Determine the (x, y) coordinate at the center of the cell enclosing the given text.  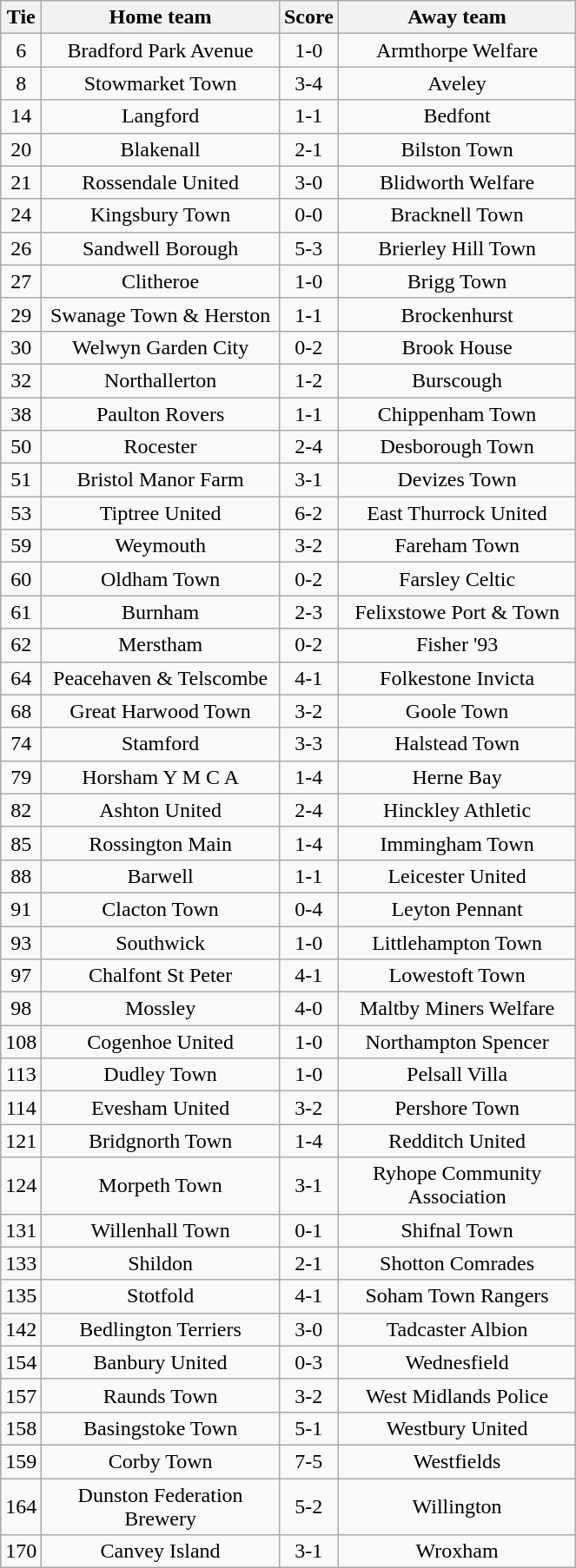
98 (21, 1009)
Chalfont St Peter (161, 976)
27 (21, 281)
East Thurrock United (457, 513)
Ashton United (161, 810)
38 (21, 414)
Tadcaster Albion (457, 1329)
124 (21, 1186)
Blakenall (161, 149)
62 (21, 645)
Sandwell Borough (161, 248)
53 (21, 513)
142 (21, 1329)
Tiptree United (161, 513)
Clitheroe (161, 281)
Northallerton (161, 380)
Northampton Spencer (457, 1042)
Mossley (161, 1009)
Leicester United (457, 876)
97 (21, 976)
32 (21, 380)
Soham Town Rangers (457, 1296)
Paulton Rovers (161, 414)
Stowmarket Town (161, 83)
Dunston Federation Brewery (161, 1505)
114 (21, 1108)
Bedlington Terriers (161, 1329)
158 (21, 1428)
159 (21, 1461)
5-3 (308, 248)
Blidworth Welfare (457, 182)
Bristol Manor Farm (161, 480)
0-3 (308, 1362)
157 (21, 1395)
Bilston Town (457, 149)
Stamford (161, 744)
Kingsbury Town (161, 215)
30 (21, 347)
Armthorpe Welfare (457, 50)
Willenhall Town (161, 1230)
6 (21, 50)
68 (21, 711)
Shifnal Town (457, 1230)
108 (21, 1042)
Tie (21, 17)
113 (21, 1075)
Devizes Town (457, 480)
Bridgnorth Town (161, 1141)
Bedfont (457, 116)
Rossendale United (161, 182)
59 (21, 546)
Folkestone Invicta (457, 678)
Brierley Hill Town (457, 248)
Wednesfield (457, 1362)
Burnham (161, 612)
3-4 (308, 83)
3-3 (308, 744)
Brockenhurst (457, 314)
Halstead Town (457, 744)
4-0 (308, 1009)
Shotton Comrades (457, 1263)
Shildon (161, 1263)
Basingstoke Town (161, 1428)
74 (21, 744)
5-1 (308, 1428)
164 (21, 1505)
Lowestoft Town (457, 976)
Home team (161, 17)
6-2 (308, 513)
2-3 (308, 612)
Leyton Pennant (457, 909)
Great Harwood Town (161, 711)
82 (21, 810)
Aveley (457, 83)
0-4 (308, 909)
Raunds Town (161, 1395)
24 (21, 215)
Banbury United (161, 1362)
131 (21, 1230)
Farsley Celtic (457, 579)
51 (21, 480)
Brook House (457, 347)
Ryhope Community Association (457, 1186)
Maltby Miners Welfare (457, 1009)
Willington (457, 1505)
Hinckley Athletic (457, 810)
121 (21, 1141)
79 (21, 777)
170 (21, 1552)
Burscough (457, 380)
85 (21, 843)
154 (21, 1362)
1-2 (308, 380)
West Midlands Police (457, 1395)
Rocester (161, 447)
Welwyn Garden City (161, 347)
Westbury United (457, 1428)
Pelsall Villa (457, 1075)
Score (308, 17)
Swanage Town & Herston (161, 314)
Cogenhoe United (161, 1042)
91 (21, 909)
Herne Bay (457, 777)
Weymouth (161, 546)
Dudley Town (161, 1075)
Fareham Town (457, 546)
7-5 (308, 1461)
88 (21, 876)
14 (21, 116)
Bracknell Town (457, 215)
60 (21, 579)
Bradford Park Avenue (161, 50)
Immingham Town (457, 843)
Langford (161, 116)
64 (21, 678)
5-2 (308, 1505)
Rossington Main (161, 843)
Littlehampton Town (457, 942)
Desborough Town (457, 447)
Horsham Y M C A (161, 777)
26 (21, 248)
8 (21, 83)
0-0 (308, 215)
20 (21, 149)
Corby Town (161, 1461)
Pershore Town (457, 1108)
Chippenham Town (457, 414)
Morpeth Town (161, 1186)
Felixstowe Port & Town (457, 612)
Evesham United (161, 1108)
29 (21, 314)
Brigg Town (457, 281)
Barwell (161, 876)
93 (21, 942)
Canvey Island (161, 1552)
61 (21, 612)
133 (21, 1263)
Wroxham (457, 1552)
Clacton Town (161, 909)
50 (21, 447)
Westfields (457, 1461)
Peacehaven & Telscombe (161, 678)
21 (21, 182)
Southwick (161, 942)
Oldham Town (161, 579)
Stotfold (161, 1296)
Merstham (161, 645)
135 (21, 1296)
Redditch United (457, 1141)
Fisher '93 (457, 645)
0-1 (308, 1230)
Away team (457, 17)
Goole Town (457, 711)
